Output the [X, Y] coordinate of the center of the cell containing the given text.  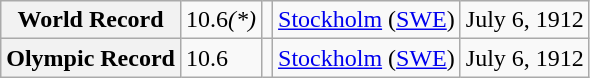
World Record [91, 20]
10.6 [220, 58]
10.6(*) [220, 20]
Olympic Record [91, 58]
